Determine the [X, Y] coordinate at the center of the cell enclosing the given text.  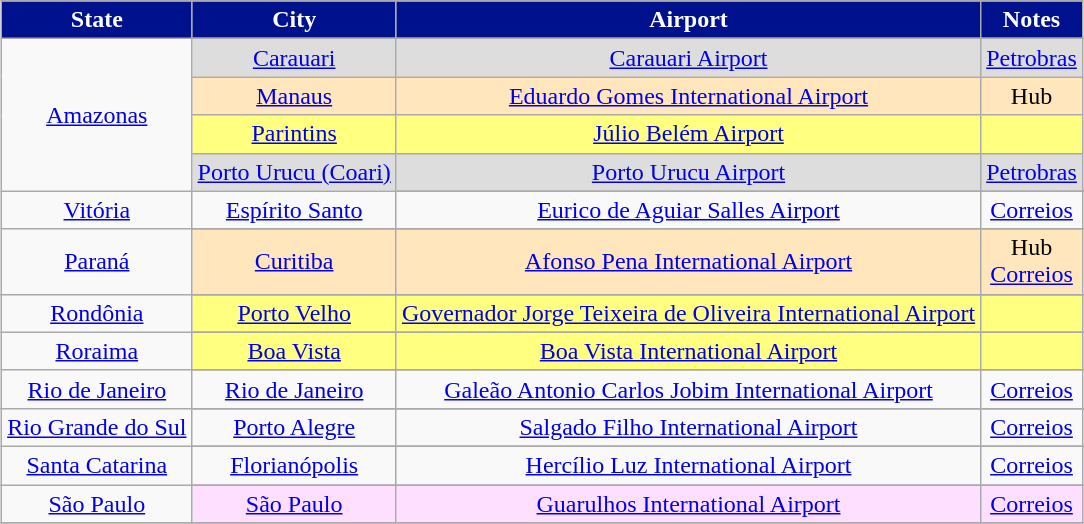
Júlio Belém Airport [688, 134]
Amazonas [97, 115]
Galeão Antonio Carlos Jobim International Airport [688, 389]
Vitória [97, 210]
Porto Urucu Airport [688, 172]
Governador Jorge Teixeira de Oliveira International Airport [688, 313]
Salgado Filho International Airport [688, 427]
Manaus [294, 96]
Boa Vista International Airport [688, 351]
Hercílio Luz International Airport [688, 465]
Afonso Pena International Airport [688, 262]
Santa Catarina [97, 465]
Rio Grande do Sul [97, 427]
Notes [1032, 20]
Espírito Santo [294, 210]
Porto Velho [294, 313]
Carauari [294, 58]
State [97, 20]
Guarulhos International Airport [688, 503]
Boa Vista [294, 351]
Rondônia [97, 313]
Eduardo Gomes International Airport [688, 96]
Porto Alegre [294, 427]
Porto Urucu (Coari) [294, 172]
City [294, 20]
Curitiba [294, 262]
Hub Correios [1032, 262]
Eurico de Aguiar Salles Airport [688, 210]
Roraima [97, 351]
Carauari Airport [688, 58]
Airport [688, 20]
Parintins [294, 134]
Paraná [97, 262]
Hub [1032, 96]
Florianópolis [294, 465]
